Find where the given text appears and provide that cell's center as (x, y) coordinate. 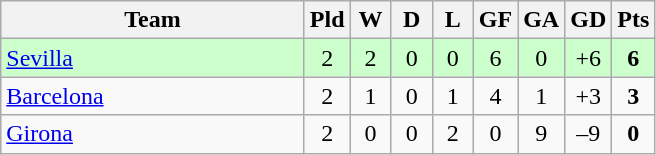
W (370, 20)
4 (495, 96)
GD (588, 20)
+3 (588, 96)
9 (542, 134)
D (412, 20)
Sevilla (153, 58)
Pts (634, 20)
Barcelona (153, 96)
GF (495, 20)
–9 (588, 134)
3 (634, 96)
GA (542, 20)
Girona (153, 134)
L (452, 20)
+6 (588, 58)
Pld (327, 20)
Team (153, 20)
